Determine the (x, y) coordinate at the center of the cell enclosing the given text.  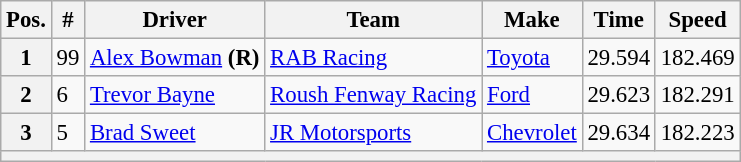
1 (26, 58)
Pos. (26, 20)
6 (68, 95)
29.594 (618, 58)
Driver (175, 20)
Toyota (532, 58)
29.623 (618, 95)
RAB Racing (374, 58)
Chevrolet (532, 133)
Make (532, 20)
99 (68, 58)
JR Motorsports (374, 133)
Brad Sweet (175, 133)
Ford (532, 95)
Time (618, 20)
29.634 (618, 133)
3 (26, 133)
Roush Fenway Racing (374, 95)
Alex Bowman (R) (175, 58)
182.223 (698, 133)
5 (68, 133)
182.469 (698, 58)
Team (374, 20)
Trevor Bayne (175, 95)
Speed (698, 20)
# (68, 20)
2 (26, 95)
182.291 (698, 95)
